For the text-containing cell, return its midpoint in (x, y) coordinate format. 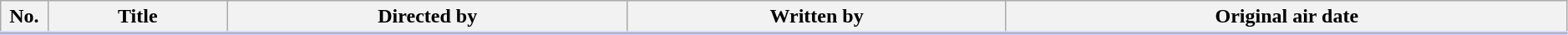
Directed by (428, 17)
Original air date (1286, 17)
No. (24, 17)
Title (138, 17)
Written by (817, 17)
